Search for the cell housing the specified text and yield its [X, Y] center coordinate. 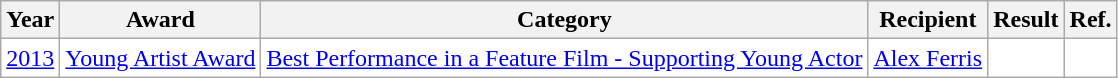
Alex Ferris [928, 58]
Category [564, 20]
Best Performance in a Feature Film - Supporting Young Actor [564, 58]
Ref. [1090, 20]
Year [30, 20]
2013 [30, 58]
Recipient [928, 20]
Award [160, 20]
Young Artist Award [160, 58]
Result [1026, 20]
